Identify which cell holds the provided text, then report its [x, y] central coordinate. 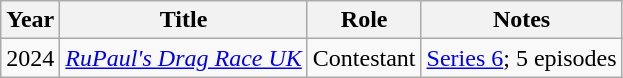
Year [30, 20]
Title [184, 20]
2024 [30, 58]
Series 6; 5 episodes [522, 58]
Contestant [364, 58]
RuPaul's Drag Race UK [184, 58]
Role [364, 20]
Notes [522, 20]
